Return the (x, y) coordinate for the center point of the cell that contains the specified text.  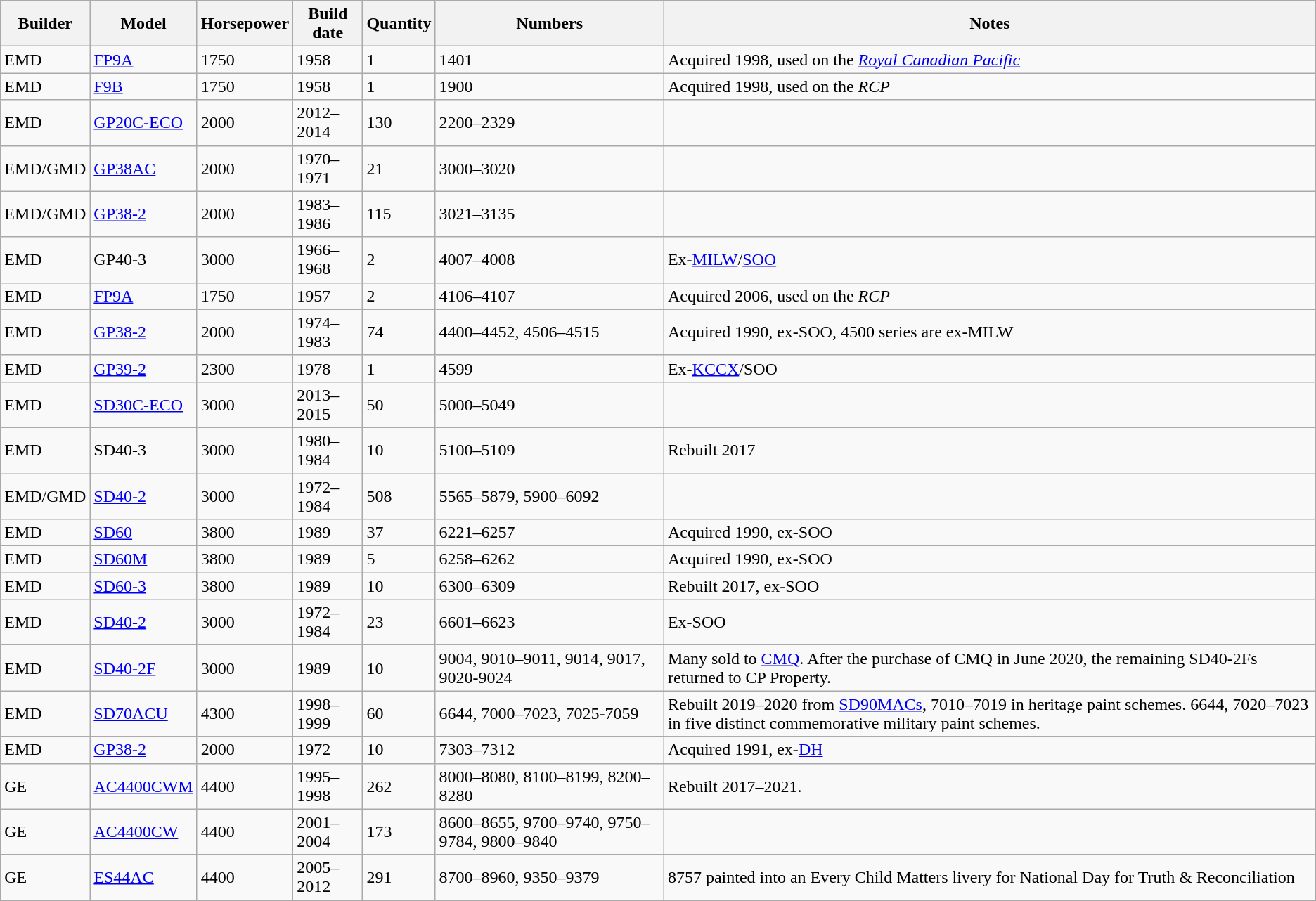
2001–2004 (328, 832)
Model (143, 24)
2300 (245, 368)
1995–1998 (328, 786)
4106–4107 (550, 296)
1980–1984 (328, 450)
6644, 7000–7023, 7025-7059 (550, 714)
Numbers (550, 24)
6258–6262 (550, 559)
AC4400CW (143, 832)
SD40-3 (143, 450)
5100–5109 (550, 450)
130 (399, 122)
6221–6257 (550, 533)
50 (399, 405)
SD70ACU (143, 714)
1983–1986 (328, 214)
291 (399, 877)
Builder (45, 24)
6300–6309 (550, 586)
Rebuilt 2019–2020 from SD90MACs, 7010–7019 in heritage paint schemes. 6644, 7020–7023 in five distinct commemorative military paint schemes. (990, 714)
Acquired 1990, ex-SOO, 4500 series are ex-MILW (990, 332)
8000–8080, 8100–8199, 8200–8280 (550, 786)
8757 painted into an Every Child Matters livery for National Day for Truth & Reconciliation (990, 877)
9004, 9010–9011, 9014, 9017, 9020-9024 (550, 668)
4007–4008 (550, 260)
2200–2329 (550, 122)
Ex-KCCX/SOO (990, 368)
Build date (328, 24)
115 (399, 214)
Ex-MILW/SOO (990, 260)
1957 (328, 296)
Notes (990, 24)
SD60M (143, 559)
8700–8960, 9350–9379 (550, 877)
1972 (328, 750)
2013–2015 (328, 405)
GP20C-ECO (143, 122)
1978 (328, 368)
60 (399, 714)
5 (399, 559)
1970–1971 (328, 169)
Acquired 1991, ex-DH (990, 750)
SD40-2F (143, 668)
7303–7312 (550, 750)
AC4400CWM (143, 786)
Quantity (399, 24)
Rebuilt 2017–2021. (990, 786)
Many sold to CMQ. After the purchase of CMQ in June 2020, the remaining SD40-2Fs returned to CP Property. (990, 668)
4400–4452, 4506–4515 (550, 332)
1401 (550, 60)
3000–3020 (550, 169)
3021–3135 (550, 214)
GP39-2 (143, 368)
F9B (143, 86)
37 (399, 533)
1900 (550, 86)
1998–1999 (328, 714)
Rebuilt 2017, ex-SOO (990, 586)
508 (399, 496)
4300 (245, 714)
SD30C-ECO (143, 405)
ES44AC (143, 877)
4599 (550, 368)
23 (399, 623)
GP38AC (143, 169)
74 (399, 332)
2012–2014 (328, 122)
5565–5879, 5900–6092 (550, 496)
GP40-3 (143, 260)
1966–1968 (328, 260)
Acquired 1998, used on the Royal Canadian Pacific (990, 60)
8600–8655, 9700–9740, 9750–9784, 9800–9840 (550, 832)
Horsepower (245, 24)
5000–5049 (550, 405)
SD60 (143, 533)
Acquired 2006, used on the RCP (990, 296)
21 (399, 169)
Acquired 1998, used on the RCP (990, 86)
173 (399, 832)
Rebuilt 2017 (990, 450)
6601–6623 (550, 623)
Ex-SOO (990, 623)
2005–2012 (328, 877)
262 (399, 786)
SD60-3 (143, 586)
1974–1983 (328, 332)
